Find where the given text appears and provide that cell's center as (X, Y) coordinate. 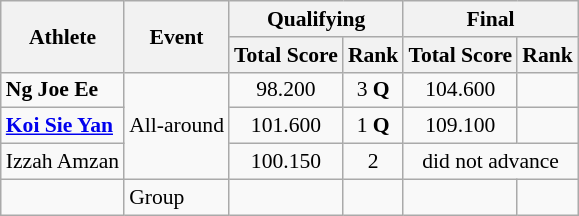
Koi Sie Yan (62, 126)
3 Q (374, 90)
Qualifying (316, 19)
did not advance (490, 162)
100.150 (286, 162)
Group (176, 197)
Athlete (62, 36)
1 Q (374, 126)
Izzah Amzan (62, 162)
101.600 (286, 126)
Ng Joe Ee (62, 90)
109.100 (460, 126)
Final (490, 19)
2 (374, 162)
Event (176, 36)
98.200 (286, 90)
104.600 (460, 90)
All-around (176, 126)
